Scan for the cell matching the given text and deliver its (x, y) coordinate at center. 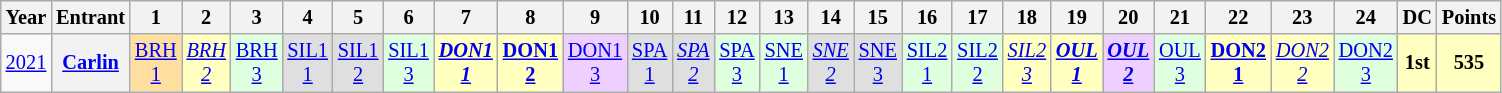
SNE1 (784, 63)
DON21 (1238, 63)
8 (530, 17)
1st (1418, 63)
SIL23 (1027, 63)
SPA1 (650, 63)
13 (784, 17)
BRH3 (257, 63)
5 (358, 17)
19 (1077, 17)
SIL22 (977, 63)
Year (26, 17)
24 (1366, 17)
OUL3 (1180, 63)
SPA2 (693, 63)
DON11 (466, 63)
4 (307, 17)
535 (1469, 63)
22 (1238, 17)
14 (831, 17)
3 (257, 17)
SIL11 (307, 63)
OUL1 (1077, 63)
17 (977, 17)
OUL2 (1128, 63)
Carlin (90, 63)
12 (736, 17)
DON23 (1366, 63)
15 (878, 17)
SNE2 (831, 63)
DON13 (595, 63)
Entrant (90, 17)
Points (1469, 17)
SPA3 (736, 63)
9 (595, 17)
18 (1027, 17)
DC (1418, 17)
SIL13 (408, 63)
DON12 (530, 63)
DON22 (1302, 63)
BRH2 (206, 63)
21 (1180, 17)
SNE3 (878, 63)
10 (650, 17)
23 (1302, 17)
20 (1128, 17)
16 (927, 17)
11 (693, 17)
6 (408, 17)
SIL12 (358, 63)
BRH1 (156, 63)
2 (206, 17)
1 (156, 17)
2021 (26, 63)
7 (466, 17)
SIL21 (927, 63)
